For the text-containing cell, return its midpoint in (x, y) coordinate format. 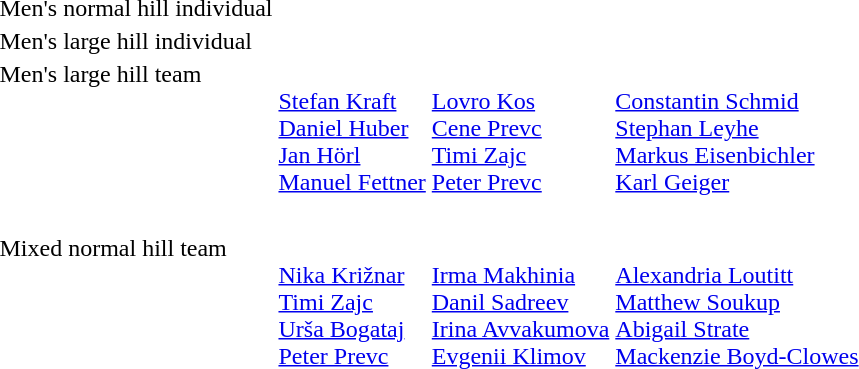
Stefan KraftDaniel HuberJan HörlManuel Fettner (352, 128)
Lovro KosCene PrevcTimi ZajcPeter Prevc (520, 128)
